Return the [x, y] coordinate for the center point of the cell that contains the specified text.  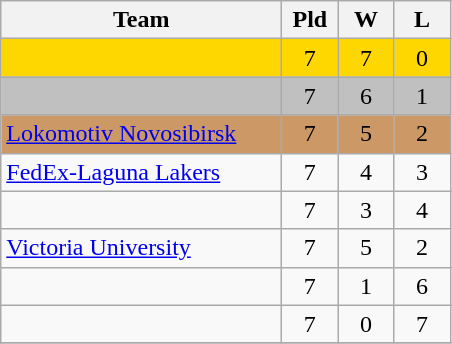
Lokomotiv Novosibirsk [142, 134]
FedEx-Laguna Lakers [142, 172]
W [366, 20]
L [422, 20]
Victoria University [142, 248]
Team [142, 20]
Pld [310, 20]
